Identify which cell holds the provided text, then report its [x, y] central coordinate. 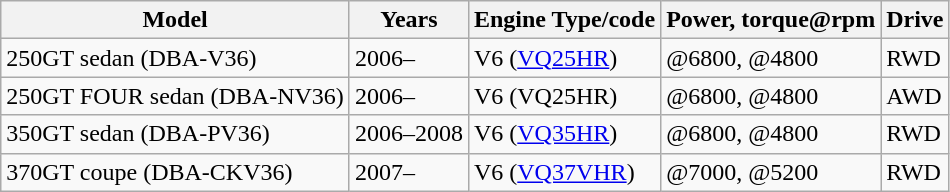
Model [176, 20]
@7000, @5200 [771, 172]
370GT coupe (DBA-CKV36) [176, 172]
Engine Type/code [564, 20]
Drive [915, 20]
AWD [915, 96]
Years [408, 20]
350GT sedan (DBA-PV36) [176, 134]
2006–2008 [408, 134]
2007– [408, 172]
V6 (VQ37VHR) [564, 172]
250GT sedan (DBA-V36) [176, 58]
Power, torque@rpm [771, 20]
250GT FOUR sedan (DBA-NV36) [176, 96]
V6 (VQ35HR) [564, 134]
